Detect which cell encompasses the target text, then output its [X, Y] center coordinate. 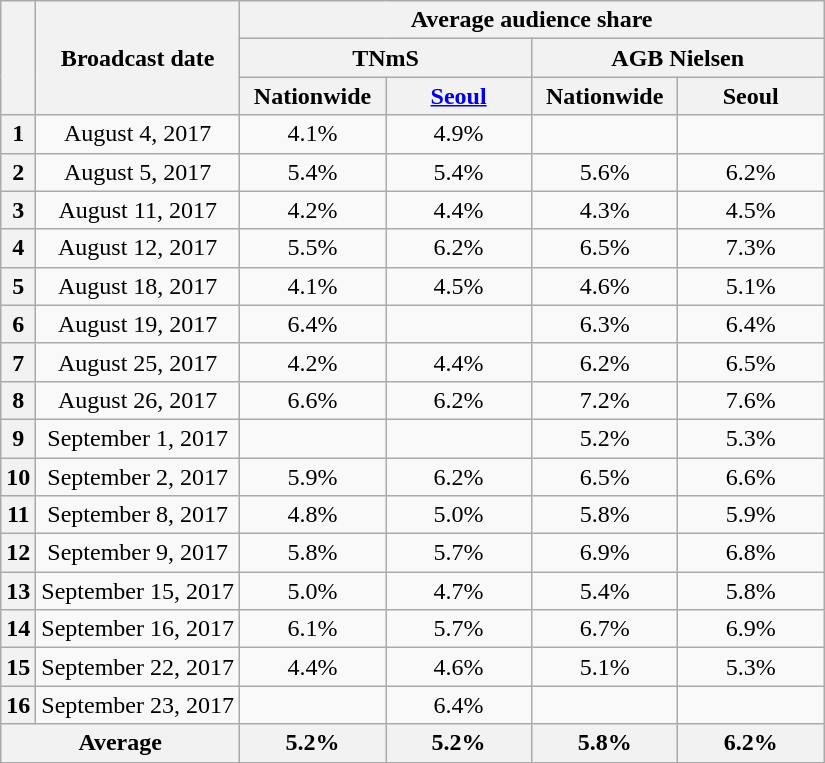
August 26, 2017 [138, 400]
September 9, 2017 [138, 553]
TNmS [386, 58]
7 [18, 362]
Average [120, 743]
September 22, 2017 [138, 667]
16 [18, 705]
6.8% [751, 553]
August 12, 2017 [138, 248]
13 [18, 591]
6.1% [313, 629]
AGB Nielsen [678, 58]
2 [18, 172]
Average audience share [532, 20]
September 15, 2017 [138, 591]
August 25, 2017 [138, 362]
6 [18, 324]
3 [18, 210]
4.7% [459, 591]
August 11, 2017 [138, 210]
9 [18, 438]
7.3% [751, 248]
5 [18, 286]
4.8% [313, 515]
4.3% [605, 210]
8 [18, 400]
August 4, 2017 [138, 134]
September 16, 2017 [138, 629]
1 [18, 134]
7.2% [605, 400]
14 [18, 629]
August 5, 2017 [138, 172]
11 [18, 515]
7.6% [751, 400]
4.9% [459, 134]
August 18, 2017 [138, 286]
4 [18, 248]
10 [18, 477]
5.6% [605, 172]
September 1, 2017 [138, 438]
September 2, 2017 [138, 477]
September 23, 2017 [138, 705]
September 8, 2017 [138, 515]
15 [18, 667]
6.7% [605, 629]
Broadcast date [138, 58]
August 19, 2017 [138, 324]
6.3% [605, 324]
5.5% [313, 248]
12 [18, 553]
